Locate the cell with the specified text and output its [x, y] center coordinate. 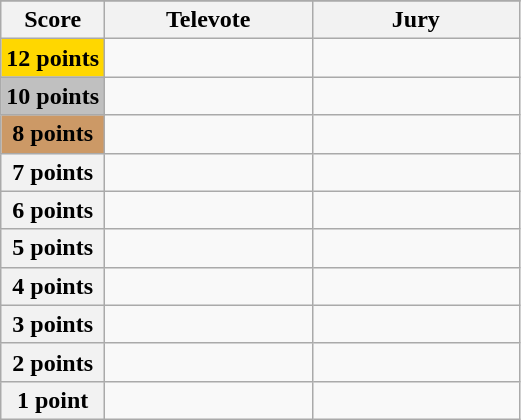
6 points [53, 210]
1 point [53, 400]
Score [53, 20]
7 points [53, 172]
5 points [53, 248]
4 points [53, 286]
2 points [53, 362]
Televote [209, 20]
3 points [53, 324]
12 points [53, 58]
Jury [416, 20]
10 points [53, 96]
8 points [53, 134]
